Locate the cell with the specified text and output its [x, y] center coordinate. 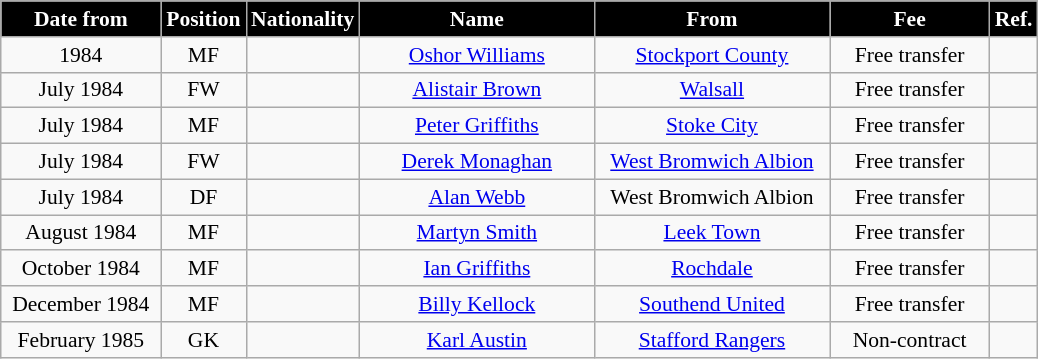
Alistair Brown [476, 90]
Ref. [1014, 19]
February 1985 [81, 340]
Walsall [712, 90]
Fee [910, 19]
August 1984 [81, 233]
Billy Kellock [476, 304]
Leek Town [712, 233]
Karl Austin [476, 340]
Alan Webb [476, 197]
Non-contract [910, 340]
Rochdale [712, 269]
October 1984 [81, 269]
Date from [81, 19]
Position [204, 19]
Southend United [712, 304]
Stockport County [712, 55]
From [712, 19]
GK [204, 340]
Name [476, 19]
Nationality [302, 19]
Stafford Rangers [712, 340]
Martyn Smith [476, 233]
Derek Monaghan [476, 162]
1984 [81, 55]
Ian Griffiths [476, 269]
Stoke City [712, 126]
December 1984 [81, 304]
Oshor Williams [476, 55]
Peter Griffiths [476, 126]
DF [204, 197]
